Detect which cell encompasses the target text, then output its [x, y] center coordinate. 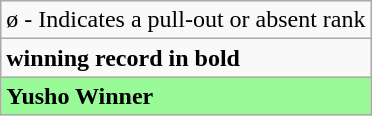
Yusho Winner [186, 96]
ø - Indicates a pull-out or absent rank [186, 20]
winning record in bold [186, 58]
